Return (x, y) of the center of cell containing provided text 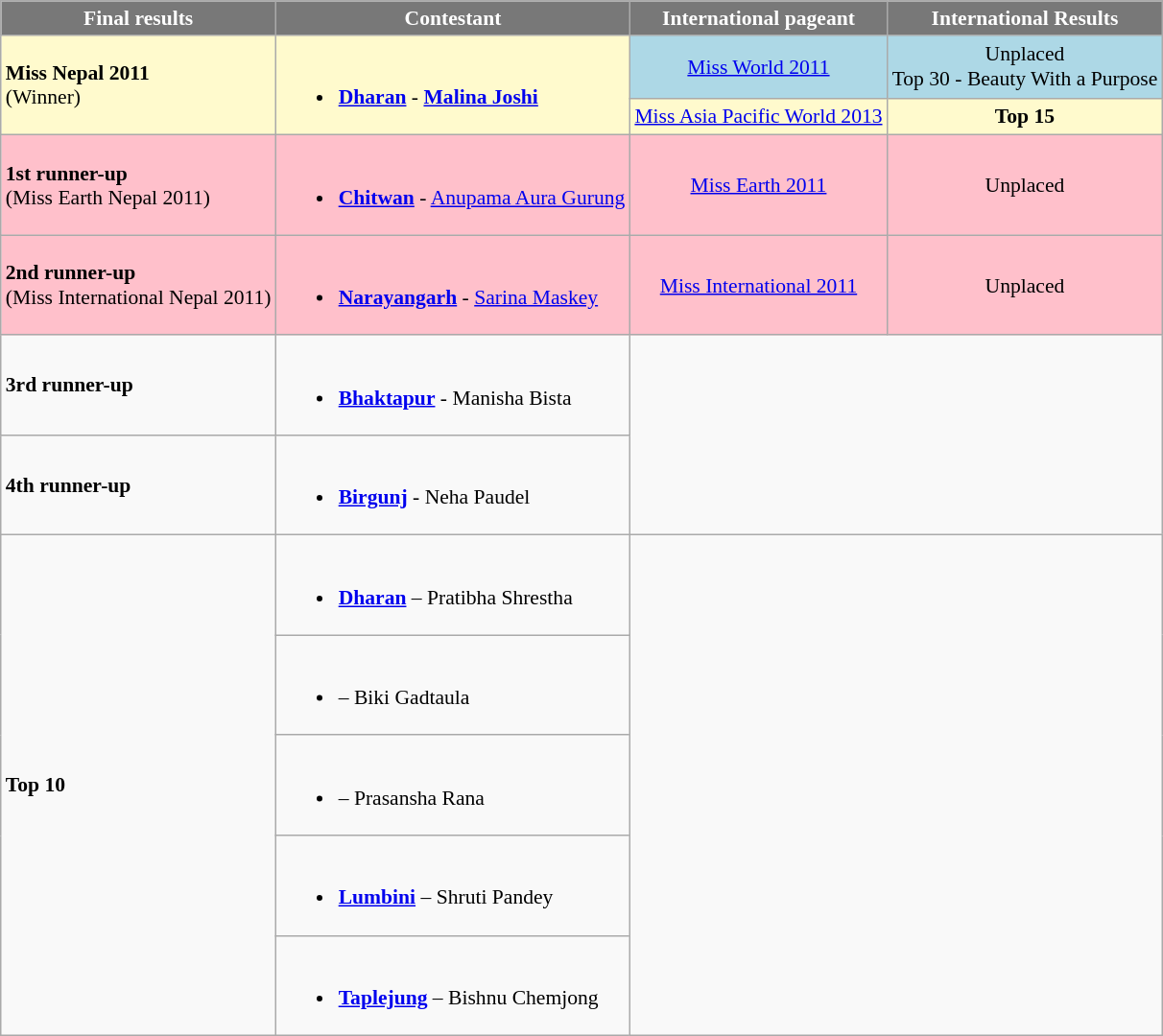
International pageant (758, 18)
Miss Asia Pacific World 2013 (758, 117)
Final results (138, 18)
Birgunj - Neha Paudel (453, 485)
Chitwan - Anupama Aura Gurung (453, 185)
Dharan - Malina Joshi (453, 85)
Dharan – Pratibha Shrestha (453, 585)
Lumbini – Shruti Pandey (453, 885)
4th runner-up (138, 485)
– Prasansha Rana (453, 786)
1st runner-up(Miss Earth Nepal 2011) (138, 185)
3rd runner-up (138, 386)
2nd runner-up(Miss International Nepal 2011) (138, 285)
Miss Earth 2011 (758, 185)
Miss Nepal 2011(Winner) (138, 85)
Unplaced Top 30 - Beauty With a Purpose (1025, 67)
Top 10 (138, 785)
Miss World 2011 (758, 67)
Bhaktapur - Manisha Bista (453, 386)
Contestant (453, 18)
Miss International 2011 (758, 285)
Narayangarh - Sarina Maskey (453, 285)
– Biki Gadtaula (453, 686)
Taplejung – Bishnu Chemjong (453, 985)
International Results (1025, 18)
Top 15 (1025, 117)
